Provide the [x, y] coordinate of the cell's center where the given text is located.  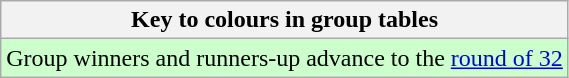
Group winners and runners-up advance to the round of 32 [285, 58]
Key to colours in group tables [285, 20]
